Return the (X, Y) coordinate for the center point of the cell that contains the specified text.  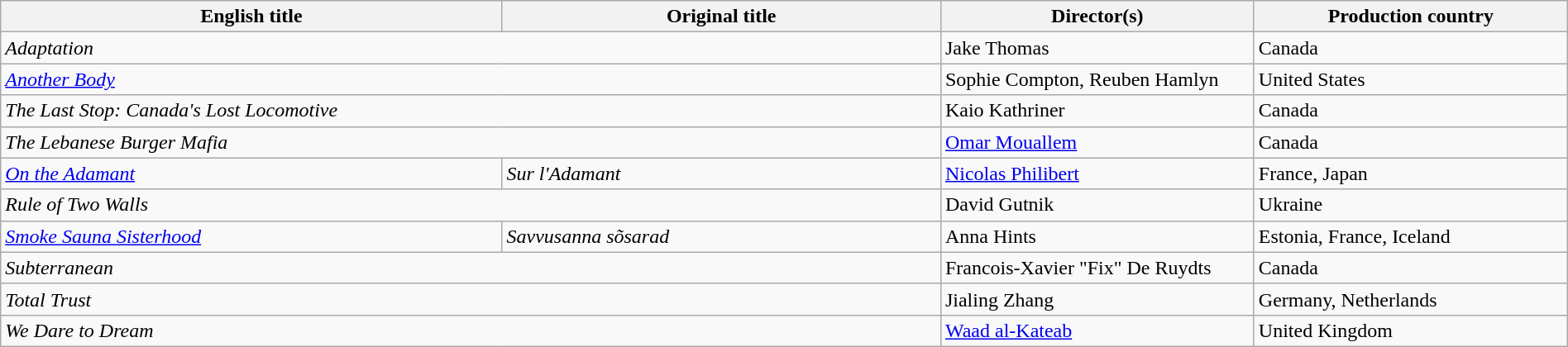
Total Trust (471, 299)
Germany, Netherlands (1411, 299)
We Dare to Dream (471, 330)
Kaio Kathriner (1097, 111)
Subterranean (471, 268)
Savvusanna sõsarad (721, 236)
United States (1411, 79)
Francois-Xavier "Fix" De Ruydts (1097, 268)
Jialing Zhang (1097, 299)
Director(s) (1097, 17)
Sophie Compton, Reuben Hamlyn (1097, 79)
The Lebanese Burger Mafia (471, 142)
Ukraine (1411, 205)
Sur l'Adamant (721, 173)
The Last Stop: Canada's Lost Locomotive (471, 111)
Nicolas Philibert (1097, 173)
David Gutnik (1097, 205)
Omar Mouallem (1097, 142)
Anna Hints (1097, 236)
Original title (721, 17)
France, Japan (1411, 173)
Estonia, France, Iceland (1411, 236)
Smoke Sauna Sisterhood (251, 236)
Waad al-Kateab (1097, 330)
Jake Thomas (1097, 48)
Production country (1411, 17)
Adaptation (471, 48)
United Kingdom (1411, 330)
Rule of Two Walls (471, 205)
On the Adamant (251, 173)
Another Body (471, 79)
English title (251, 17)
